Provide the [X, Y] coordinate of the cell's center where the given text is located.  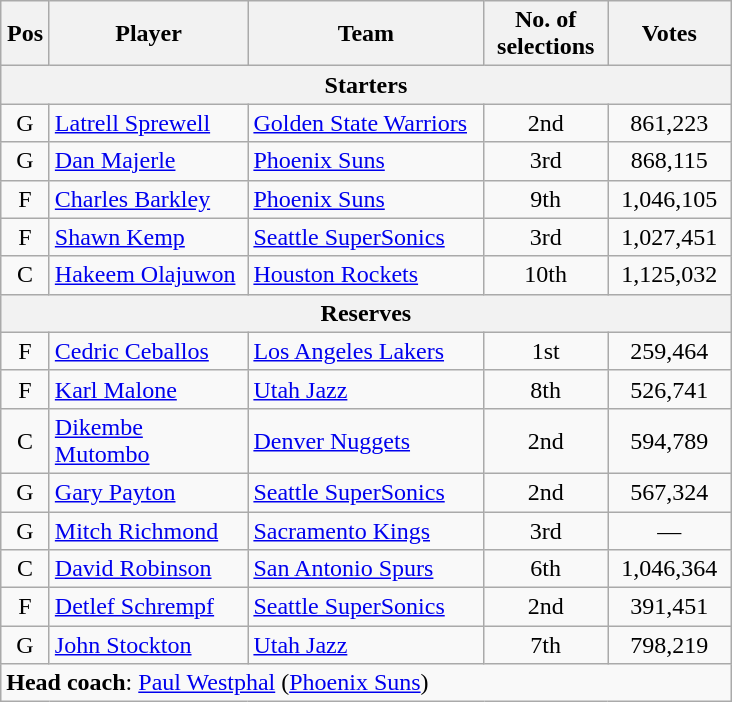
Hakeem Olajuwon [148, 275]
Golden State Warriors [366, 123]
Karl Malone [148, 389]
Mitch Richmond [148, 531]
861,223 [670, 123]
Starters [366, 85]
Head coach: Paul Westphal (Phoenix Suns) [366, 683]
594,789 [670, 440]
391,451 [670, 607]
Sacramento Kings [366, 531]
Cedric Ceballos [148, 351]
Latrell Sprewell [148, 123]
Reserves [366, 313]
Shawn Kemp [148, 237]
1,027,451 [670, 237]
Dikembe Mutombo [148, 440]
1,125,032 [670, 275]
Player [148, 34]
10th [546, 275]
9th [546, 199]
Denver Nuggets [366, 440]
868,115 [670, 161]
Votes [670, 34]
567,324 [670, 492]
Gary Payton [148, 492]
Dan Majerle [148, 161]
7th [546, 645]
John Stockton [148, 645]
— [670, 531]
Los Angeles Lakers [366, 351]
798,219 [670, 645]
Charles Barkley [148, 199]
No. of selections [546, 34]
Houston Rockets [366, 275]
8th [546, 389]
1,046,364 [670, 569]
Pos [26, 34]
1st [546, 351]
Detlef Schrempf [148, 607]
San Antonio Spurs [366, 569]
259,464 [670, 351]
David Robinson [148, 569]
Team [366, 34]
1,046,105 [670, 199]
6th [546, 569]
526,741 [670, 389]
